Return (X, Y) of the center of cell containing provided text 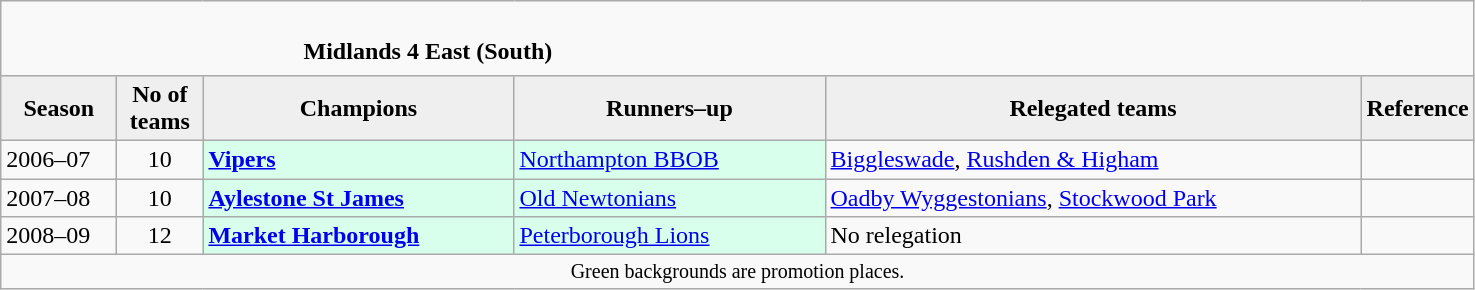
Northampton BBOB (670, 159)
Biggleswade, Rushden & Higham (1093, 159)
Old Newtonians (670, 197)
No of teams (160, 108)
2008–09 (59, 236)
Aylestone St James (358, 197)
Season (59, 108)
Relegated teams (1093, 108)
12 (160, 236)
Green backgrounds are promotion places. (738, 272)
Market Harborough (358, 236)
Oadby Wyggestonians, Stockwood Park (1093, 197)
2006–07 (59, 159)
No relegation (1093, 236)
Runners–up (670, 108)
Champions (358, 108)
Peterborough Lions (670, 236)
Vipers (358, 159)
Reference (1418, 108)
2007–08 (59, 197)
